Scan for the cell matching the given text and deliver its (x, y) coordinate at center. 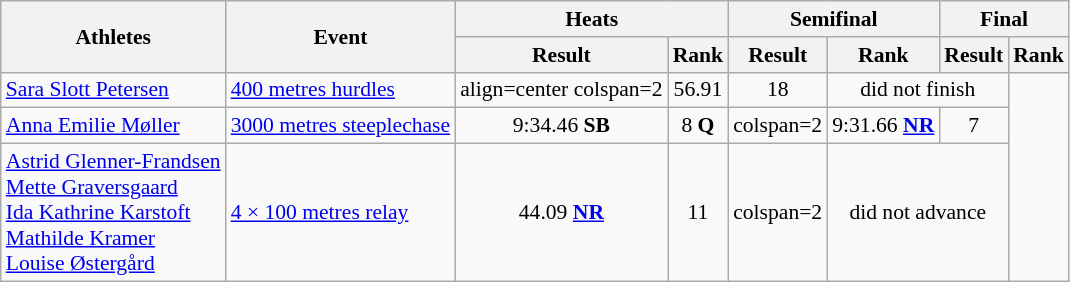
Astrid Glenner-FrandsenMette GraversgaardIda Kathrine KarstoftMathilde KramerLouise Østergård (114, 213)
Athletes (114, 36)
18 (778, 90)
4 × 100 metres relay (341, 213)
Heats (592, 19)
Sara Slott Petersen (114, 90)
Semifinal (834, 19)
did not advance (918, 213)
Final (1004, 19)
400 metres hurdles (341, 90)
8 Q (698, 126)
11 (698, 213)
9:31.66 NR (883, 126)
7 (974, 126)
align=center colspan=2 (561, 90)
Anna Emilie Møller (114, 126)
9:34.46 SB (561, 126)
3000 metres steeplechase (341, 126)
did not finish (918, 90)
Event (341, 36)
44.09 NR (561, 213)
56.91 (698, 90)
